Return the [X, Y] coordinate for the center point of the cell that contains the specified text.  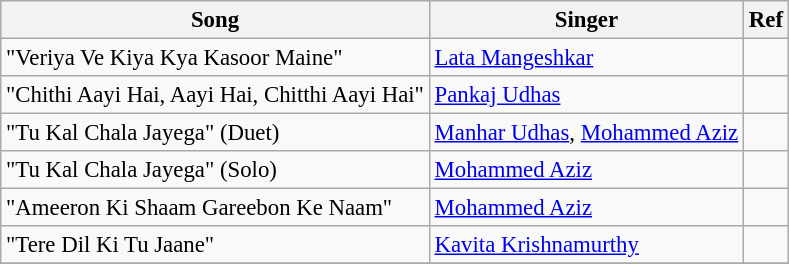
Song [215, 20]
"Tere Dil Ki Tu Jaane" [215, 245]
Lata Mangeshkar [586, 58]
Manhar Udhas, Mohammed Aziz [586, 133]
"Veriya Ve Kiya Kya Kasoor Maine" [215, 58]
"Ameeron Ki Shaam Gareebon Ke Naam" [215, 208]
"Tu Kal Chala Jayega" (Duet) [215, 133]
Pankaj Udhas [586, 95]
Kavita Krishnamurthy [586, 245]
"Chithi Aayi Hai, Aayi Hai, Chitthi Aayi Hai" [215, 95]
Ref [766, 20]
"Tu Kal Chala Jayega" (Solo) [215, 170]
Singer [586, 20]
